Determine the [X, Y] coordinate at the center of the cell enclosing the given text.  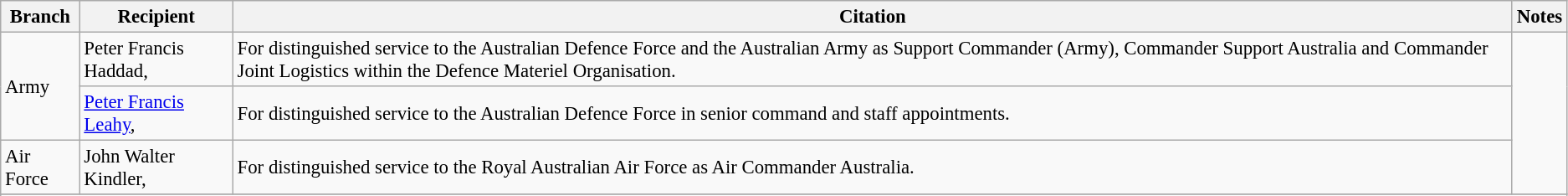
Recipient [156, 17]
Notes [1540, 17]
Army [40, 87]
Peter Francis Leahy, [156, 114]
For distinguished service to the Royal Australian Air Force as Air Commander Australia. [872, 168]
Branch [40, 17]
Peter Francis Haddad, [156, 60]
Air Force [40, 168]
For distinguished service to the Australian Defence Force in senior command and staff appointments. [872, 114]
John Walter Kindler, [156, 168]
Citation [872, 17]
